Output the [x, y] coordinate of the center of the cell containing the given text.  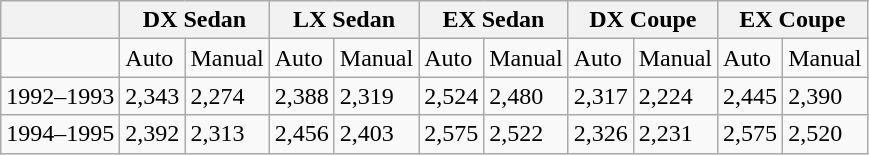
2,274 [227, 96]
1994–1995 [60, 134]
2,520 [825, 134]
2,343 [152, 96]
1992–1993 [60, 96]
2,319 [376, 96]
2,445 [750, 96]
2,390 [825, 96]
2,456 [302, 134]
2,403 [376, 134]
2,231 [675, 134]
2,392 [152, 134]
2,388 [302, 96]
2,522 [526, 134]
2,480 [526, 96]
2,524 [452, 96]
2,224 [675, 96]
EX Coupe [792, 20]
2,326 [600, 134]
2,317 [600, 96]
EX Sedan [494, 20]
LX Sedan [344, 20]
DX Sedan [194, 20]
DX Coupe [642, 20]
2,313 [227, 134]
